Return (X, Y) of the center of cell containing provided text 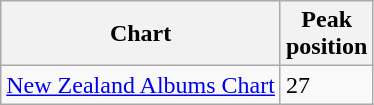
Peakposition (326, 34)
New Zealand Albums Chart (141, 85)
27 (326, 85)
Chart (141, 34)
